Determine the [x, y] coordinate at the center of the cell enclosing the given text.  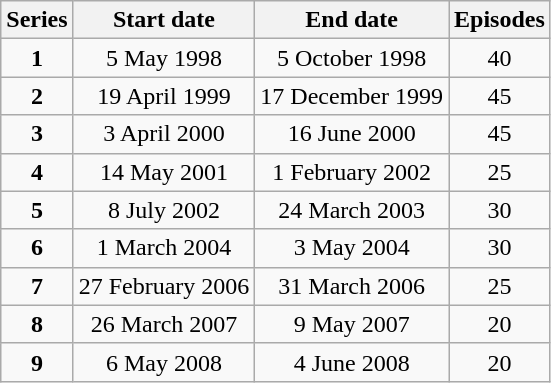
6 [37, 248]
31 March 2006 [352, 286]
Episodes [499, 20]
1 March 2004 [164, 248]
8 July 2002 [164, 210]
7 [37, 286]
16 June 2000 [352, 134]
14 May 2001 [164, 172]
6 May 2008 [164, 362]
9 May 2007 [352, 324]
3 [37, 134]
26 March 2007 [164, 324]
19 April 1999 [164, 96]
Series [37, 20]
8 [37, 324]
4 June 2008 [352, 362]
Start date [164, 20]
5 May 1998 [164, 58]
2 [37, 96]
9 [37, 362]
1 [37, 58]
5 October 1998 [352, 58]
5 [37, 210]
1 February 2002 [352, 172]
27 February 2006 [164, 286]
3 May 2004 [352, 248]
End date [352, 20]
17 December 1999 [352, 96]
24 March 2003 [352, 210]
4 [37, 172]
3 April 2000 [164, 134]
40 [499, 58]
